Detect which cell encompasses the target text, then output its (X, Y) center coordinate. 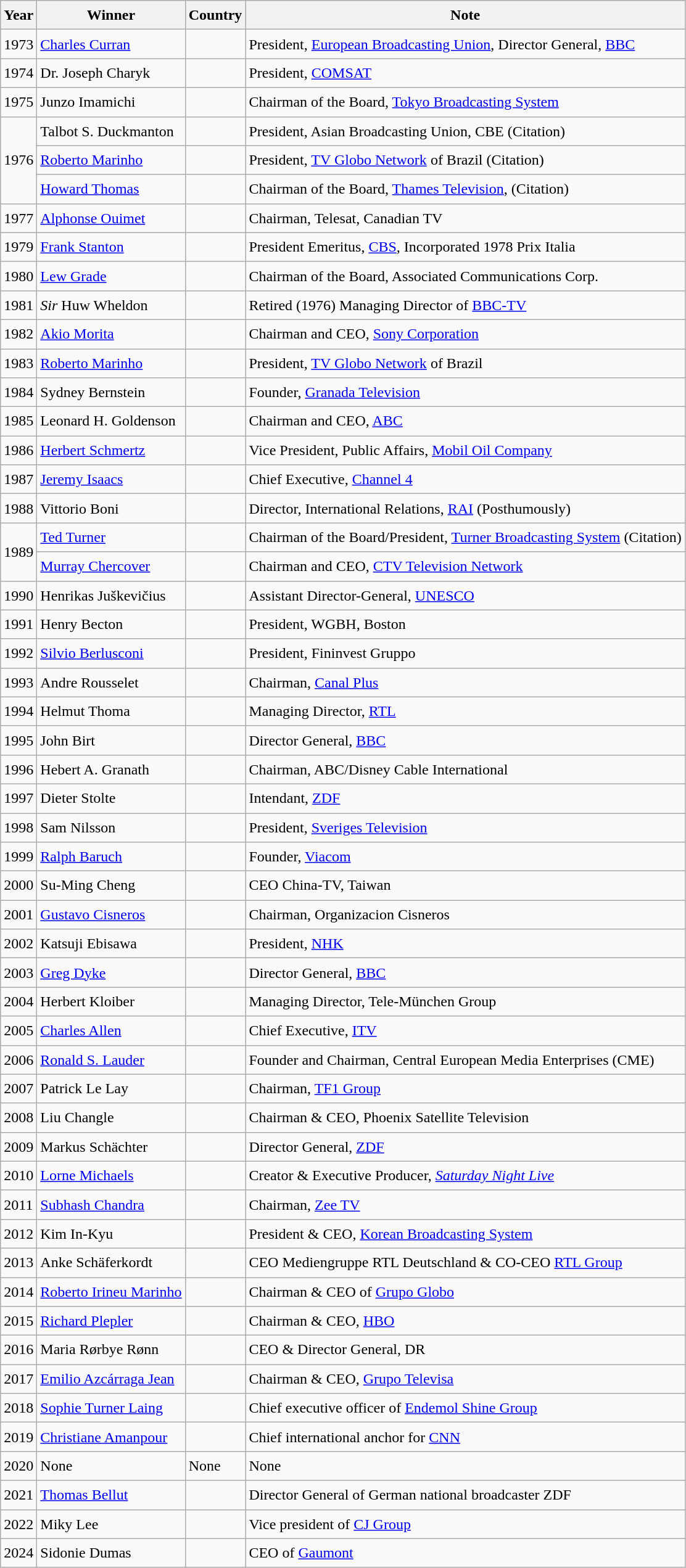
Jeremy Isaacs (111, 480)
President, Fininvest Gruppo (465, 654)
Gustavo Cisneros (111, 915)
2002 (19, 943)
Henrikas Juškevičius (111, 596)
Sir Huw Wheldon (111, 305)
2013 (19, 1263)
Markus Schächter (111, 1147)
Winner (111, 15)
Founder, Granada Television (465, 392)
Sam Nilsson (111, 827)
Greg Dyke (111, 973)
Chairman & CEO, HBO (465, 1321)
1993 (19, 682)
Chairman, Canal Plus (465, 682)
1974 (19, 73)
Retired (1976) Managing Director of BBC-TV (465, 305)
1976 (19, 160)
1999 (19, 857)
Miky Lee (111, 1524)
2015 (19, 1321)
2012 (19, 1233)
Chief Executive, Channel 4 (465, 480)
Frank Stanton (111, 247)
Director General, ZDF (465, 1147)
Charles Allen (111, 1031)
2024 (19, 1553)
2021 (19, 1495)
Managing Director, Tele-München Group (465, 1001)
Creator & Executive Producer, Saturday Night Live (465, 1175)
1975 (19, 102)
Howard Thomas (111, 189)
Chairman, Telesat, Canadian TV (465, 218)
Dr. Joseph Charyk (111, 73)
Note (465, 15)
2011 (19, 1205)
Founder, Viacom (465, 857)
1988 (19, 508)
Kim In-Kyu (111, 1233)
1992 (19, 654)
President, TV Globo Network of Brazil (Citation) (465, 160)
2001 (19, 915)
2000 (19, 885)
Thomas Bellut (111, 1495)
Dieter Stolte (111, 798)
1996 (19, 770)
Chairman, Zee TV (465, 1205)
1983 (19, 364)
Alphonse Ouimet (111, 218)
Vice President, Public Affairs, Mobil Oil Company (465, 450)
1987 (19, 480)
Herbert Schmertz (111, 450)
Roberto Irineu Marinho (111, 1292)
Chairman and CEO, ABC (465, 422)
Director, International Relations, RAI (Posthumously) (465, 508)
2019 (19, 1437)
Chairman & CEO, Phoenix Satellite Television (465, 1117)
2009 (19, 1147)
Leonard H. Goldenson (111, 422)
President, European Broadcasting Union, Director General, BBC (465, 44)
1989 (19, 552)
1985 (19, 422)
President, COMSAT (465, 73)
Richard Plepler (111, 1321)
Founder and Chairman, Central European Media Enterprises (CME) (465, 1059)
Intendant, ZDF (465, 798)
Assistant Director-General, UNESCO (465, 596)
Ted Turner (111, 538)
Charles Curran (111, 44)
1998 (19, 827)
Patrick Le Lay (111, 1089)
2007 (19, 1089)
Chairman and CEO, Sony Corporation (465, 334)
1977 (19, 218)
Chairman, ABC/Disney Cable International (465, 770)
CEO & Director General, DR (465, 1350)
Lew Grade (111, 276)
1984 (19, 392)
Akio Morita (111, 334)
Lorne Michaels (111, 1175)
President & CEO, Korean Broadcasting System (465, 1233)
Year (19, 15)
Managing Director, RTL (465, 712)
2014 (19, 1292)
Director General of German national broadcaster ZDF (465, 1495)
2020 (19, 1466)
Anke Schäferkordt (111, 1263)
Chairman of the Board, Associated Communications Corp. (465, 276)
President, TV Globo Network of Brazil (465, 364)
2003 (19, 973)
1973 (19, 44)
Chairman and CEO, CTV Television Network (465, 566)
CEO China-TV, Taiwan (465, 885)
Chief international anchor for CNN (465, 1437)
Liu Changle (111, 1117)
2022 (19, 1524)
Sophie Turner Laing (111, 1408)
Herbert Kloiber (111, 1001)
Hebert A. Granath (111, 770)
2017 (19, 1379)
2016 (19, 1350)
Chairman & CEO, Grupo Televisa (465, 1379)
Helmut Thoma (111, 712)
Chairman, TF1 Group (465, 1089)
Murray Chercover (111, 566)
1997 (19, 798)
Country (215, 15)
2005 (19, 1031)
President, Sveriges Television (465, 827)
1995 (19, 740)
Sydney Bernstein (111, 392)
John Birt (111, 740)
2018 (19, 1408)
Andre Rousselet (111, 682)
2006 (19, 1059)
1982 (19, 334)
Chairman of the Board, Thames Television, (Citation) (465, 189)
Ralph Baruch (111, 857)
Su-Ming Cheng (111, 885)
Chairman of the Board, Tokyo Broadcasting System (465, 102)
1981 (19, 305)
Talbot S. Duckmanton (111, 131)
CEO Mediengruppe RTL Deutschland & CO-CEO RTL Group (465, 1263)
Chief executive officer of Endemol Shine Group (465, 1408)
Henry Becton (111, 624)
CEO of Gaumont (465, 1553)
Vice president of CJ Group (465, 1524)
Vittorio Boni (111, 508)
1986 (19, 450)
President, WGBH, Boston (465, 624)
1979 (19, 247)
Maria Rørbye Rønn (111, 1350)
Chairman, Organizacion Cisneros (465, 915)
2010 (19, 1175)
Chief Executive, ITV (465, 1031)
Subhash Chandra (111, 1205)
Silvio Berlusconi (111, 654)
Ronald S. Lauder (111, 1059)
Chairman of the Board/President, Turner Broadcasting System (Citation) (465, 538)
2004 (19, 1001)
President Emeritus, CBS, Incorporated 1978 Prix Italia (465, 247)
1990 (19, 596)
Katsuji Ebisawa (111, 943)
President, Asian Broadcasting Union, CBE (Citation) (465, 131)
Christiane Amanpour (111, 1437)
Chairman & CEO of Grupo Globo (465, 1292)
2008 (19, 1117)
1980 (19, 276)
1991 (19, 624)
President, NHK (465, 943)
1994 (19, 712)
Emilio Azcárraga Jean (111, 1379)
Junzo Imamichi (111, 102)
Sidonie Dumas (111, 1553)
